Pinpoint the cell where the given text exists, returning its [X, Y] midpoint coordinate. 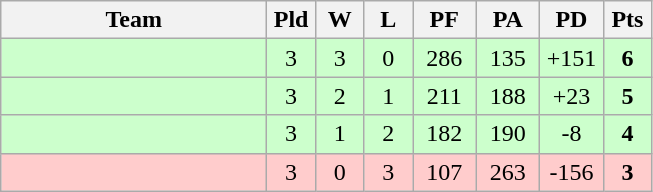
286 [444, 58]
5 [628, 96]
182 [444, 134]
Team [134, 20]
190 [508, 134]
+151 [572, 58]
PF [444, 20]
6 [628, 58]
188 [508, 96]
L [388, 20]
135 [508, 58]
-156 [572, 172]
+23 [572, 96]
-8 [572, 134]
211 [444, 96]
W [340, 20]
4 [628, 134]
Pts [628, 20]
PD [572, 20]
Pld [292, 20]
PA [508, 20]
107 [444, 172]
263 [508, 172]
